Search for the cell housing the specified text and yield its [X, Y] center coordinate. 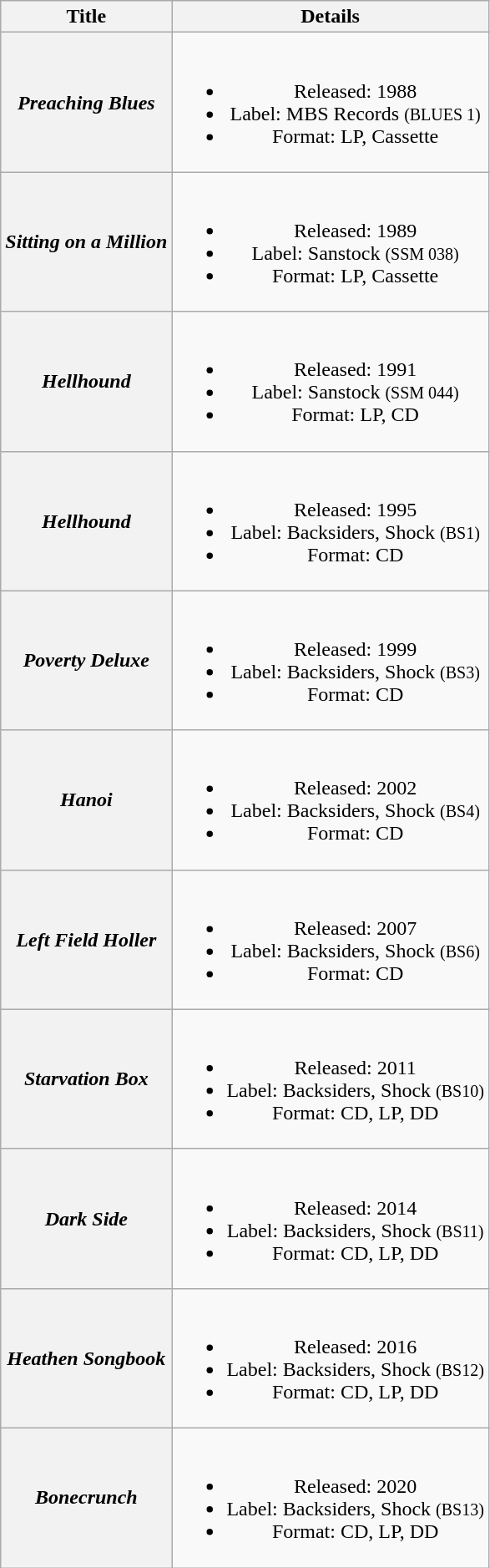
Released: 1999Label: Backsiders, Shock (BS3)Format: CD [331, 660]
Title [87, 17]
Released: 2011Label: Backsiders, Shock (BS10)Format: CD, LP, DD [331, 1079]
Sitting on a Million [87, 242]
Dark Side [87, 1218]
Released: 1991Label: Sanstock (SSM 044)Format: LP, CD [331, 381]
Hanoi [87, 800]
Starvation Box [87, 1079]
Heathen Songbook [87, 1358]
Bonecrunch [87, 1497]
Released: 2014Label: Backsiders, Shock (BS11)Format: CD, LP, DD [331, 1218]
Released: 2007Label: Backsiders, Shock (BS6)Format: CD [331, 939]
Poverty Deluxe [87, 660]
Released: 2020Label: Backsiders, Shock (BS13)Format: CD, LP, DD [331, 1497]
Released: 2016Label: Backsiders, Shock (BS12)Format: CD, LP, DD [331, 1358]
Released: 1995Label: Backsiders, Shock (BS1)Format: CD [331, 521]
Left Field Holler [87, 939]
Released: 1988Label: MBS Records (BLUES 1)Format: LP, Cassette [331, 102]
Released: 2002Label: Backsiders, Shock (BS4)Format: CD [331, 800]
Preaching Blues [87, 102]
Released: 1989Label: Sanstock (SSM 038)Format: LP, Cassette [331, 242]
Details [331, 17]
